Provide the [x, y] coordinate of the cell's center where the given text is located.  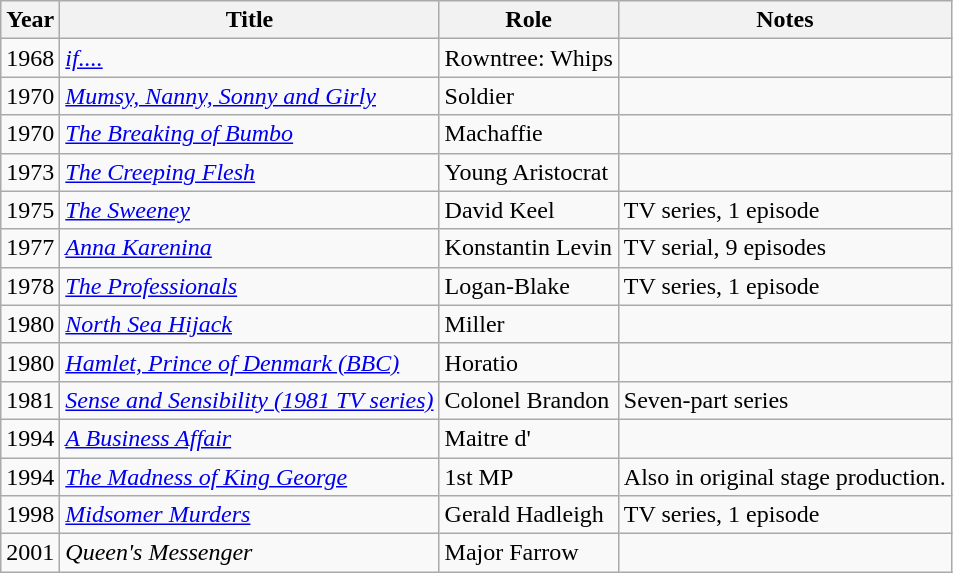
Hamlet, Prince of Denmark (BBC) [250, 362]
if.... [250, 58]
Notes [784, 20]
1977 [30, 248]
Queen's Messenger [250, 553]
Gerald Hadleigh [528, 515]
2001 [30, 553]
Konstantin Levin [528, 248]
1973 [30, 172]
1998 [30, 515]
Seven-part series [784, 400]
Rowntree: Whips [528, 58]
David Keel [528, 210]
TV serial, 9 episodes [784, 248]
1st MP [528, 477]
Sense and Sensibility (1981 TV series) [250, 400]
The Breaking of Bumbo [250, 134]
Midsomer Murders [250, 515]
The Creeping Flesh [250, 172]
A Business Affair [250, 438]
Machaffie [528, 134]
1978 [30, 286]
Maitre d' [528, 438]
Logan-Blake [528, 286]
The Professionals [250, 286]
The Sweeney [250, 210]
Also in original stage production. [784, 477]
North Sea Hijack [250, 324]
Title [250, 20]
The Madness of King George [250, 477]
Colonel Brandon [528, 400]
Young Aristocrat [528, 172]
Anna Karenina [250, 248]
Miller [528, 324]
Role [528, 20]
Mumsy, Nanny, Sonny and Girly [250, 96]
Horatio [528, 362]
Major Farrow [528, 553]
1975 [30, 210]
Year [30, 20]
1981 [30, 400]
1968 [30, 58]
Soldier [528, 96]
